From the cell containing the given text, extract its center point as (x, y) coordinate. 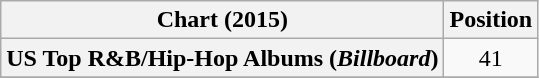
41 (491, 58)
Position (491, 20)
US Top R&B/Hip-Hop Albums (Billboard) (222, 58)
Chart (2015) (222, 20)
